Determine the [x, y] coordinate at the center of the cell enclosing the given text.  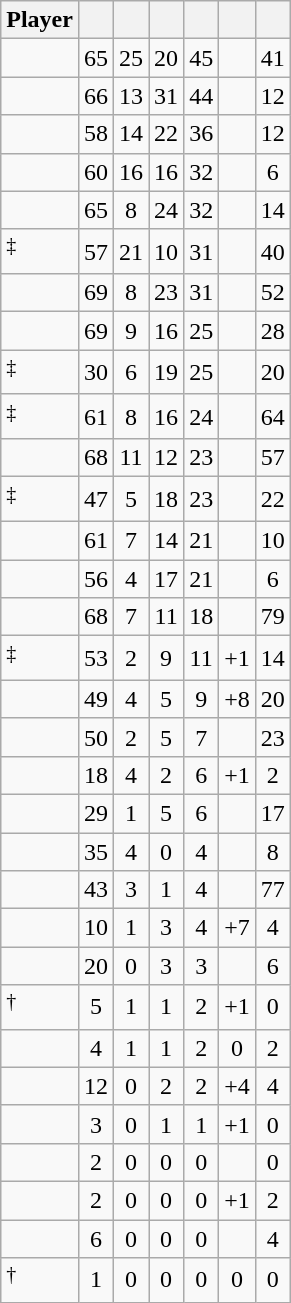
+4 [238, 1086]
Player [40, 20]
60 [96, 172]
13 [132, 96]
43 [96, 890]
19 [166, 372]
36 [202, 134]
50 [96, 737]
66 [96, 96]
28 [272, 331]
41 [272, 58]
52 [272, 293]
58 [96, 134]
77 [272, 890]
53 [96, 658]
45 [202, 58]
79 [272, 617]
44 [202, 96]
47 [96, 500]
56 [96, 579]
64 [272, 416]
+8 [238, 699]
49 [96, 699]
29 [96, 813]
+7 [238, 928]
40 [272, 252]
35 [96, 852]
30 [96, 372]
